Search for the cell housing the specified text and yield its [X, Y] center coordinate. 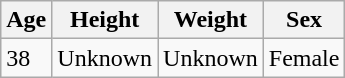
Female [304, 58]
Age [26, 20]
Weight [211, 20]
Height [105, 20]
Sex [304, 20]
38 [26, 58]
